For the text-containing cell, return its midpoint in (x, y) coordinate format. 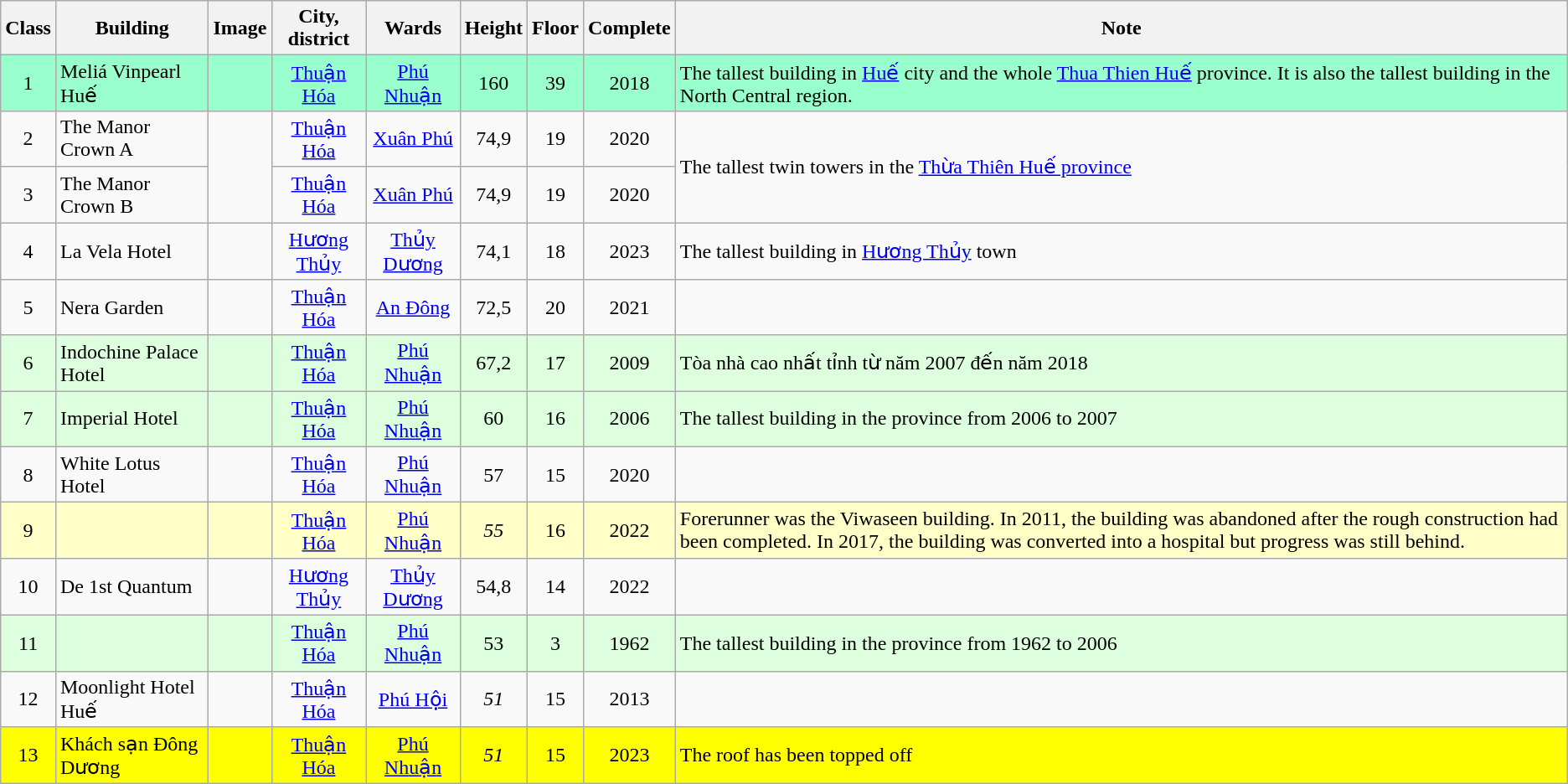
20 (556, 308)
2018 (630, 84)
An Đông (413, 308)
9 (28, 531)
Building (132, 28)
The tallest building in Huế city and the whole Thua Thien Huế province. It is also the tallest building in the North Central region. (1121, 84)
14 (556, 586)
Tòa nhà cao nhất tỉnh từ năm 2007 đến năm 2018 (1121, 364)
7 (28, 419)
Khách sạn Đông Dương (132, 756)
2006 (630, 419)
The Manor Crown B (132, 194)
160 (493, 84)
67,2 (493, 364)
57 (493, 474)
1 (28, 84)
2 (28, 139)
1962 (630, 643)
Complete (630, 28)
White Lotus Hotel (132, 474)
Wards (413, 28)
Image (240, 28)
60 (493, 419)
2009 (630, 364)
17 (556, 364)
12 (28, 699)
The tallest twin towers in the Thừa Thiên Huế province (1121, 166)
53 (493, 643)
Note (1121, 28)
The Manor Crown A (132, 139)
Class (28, 28)
Meliá Vinpearl Huế (132, 84)
5 (28, 308)
De 1st Quantum (132, 586)
13 (28, 756)
4 (28, 251)
The roof has been topped off (1121, 756)
The tallest building in the province from 1962 to 2006 (1121, 643)
Nera Garden (132, 308)
La Vela Hotel (132, 251)
Indochine Palace Hotel (132, 364)
72,5 (493, 308)
City,district (318, 28)
55 (493, 531)
Phú Hội (413, 699)
Height (493, 28)
2013 (630, 699)
Moonlight Hotel Huế (132, 699)
74,1 (493, 251)
2021 (630, 308)
54,8 (493, 586)
The tallest building in Hương Thủy town (1121, 251)
The tallest building in the province from 2006 to 2007 (1121, 419)
8 (28, 474)
18 (556, 251)
10 (28, 586)
11 (28, 643)
Imperial Hotel (132, 419)
6 (28, 364)
Floor (556, 28)
39 (556, 84)
